Find where the given text appears and provide that cell's center as [x, y] coordinate. 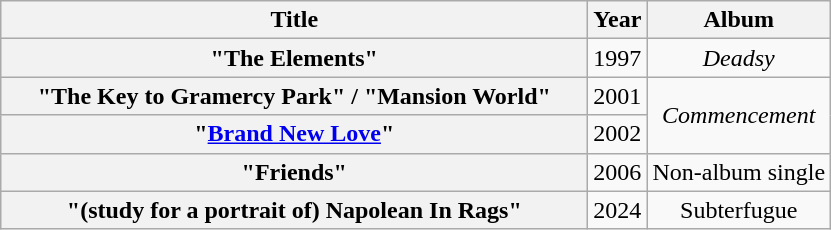
Year [618, 20]
Album [739, 20]
2006 [618, 172]
2001 [618, 96]
Title [294, 20]
Subterfugue [739, 210]
"(study for a portrait of) Napolean In Rags" [294, 210]
1997 [618, 58]
2002 [618, 134]
Non-album single [739, 172]
"The Key to Gramercy Park" / "Mansion World" [294, 96]
Deadsy [739, 58]
"The Elements" [294, 58]
Commencement [739, 115]
"Friends" [294, 172]
2024 [618, 210]
"Brand New Love" [294, 134]
